For the text-containing cell, return its midpoint in [x, y] coordinate format. 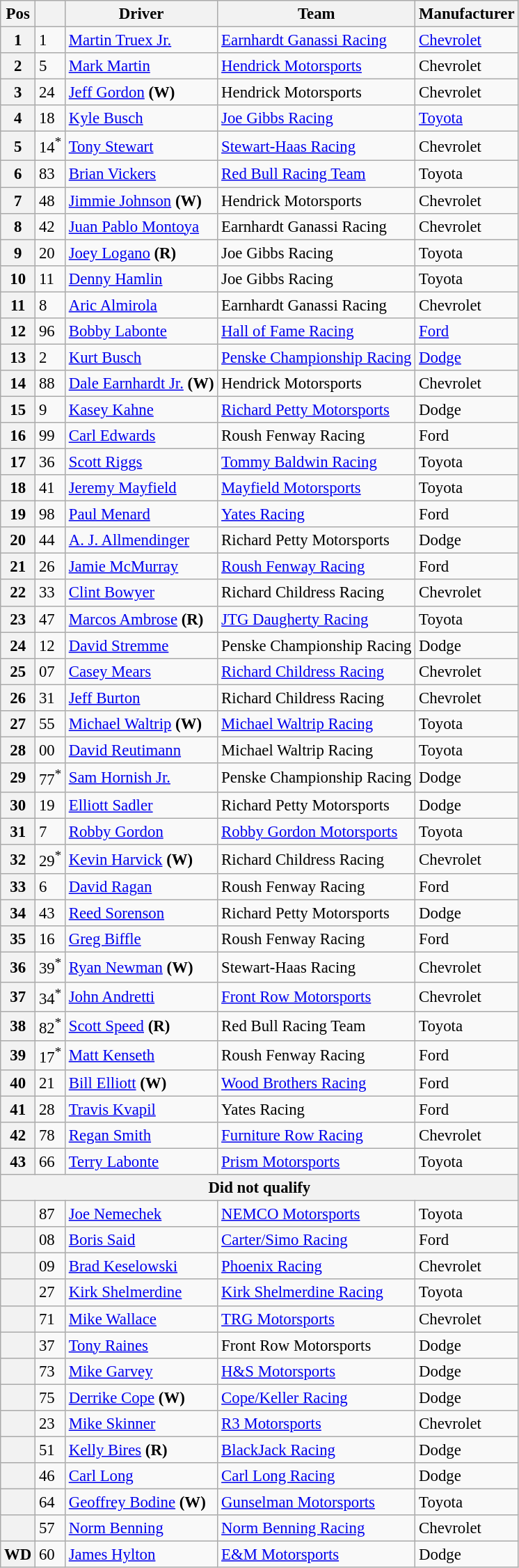
John Andretti [141, 996]
38 [18, 1026]
Pos [18, 14]
Gunselman Motorsports [317, 1502]
Carl Long [141, 1476]
JTG Daugherty Racing [317, 619]
55 [50, 724]
17* [50, 1056]
Joe Nemechek [141, 1214]
30 [18, 806]
Kelly Bires (R) [141, 1450]
60 [50, 1555]
32 [18, 859]
Bill Elliott (W) [141, 1083]
29* [50, 859]
David Stremme [141, 645]
Denny Hamlin [141, 279]
Scott Speed (R) [141, 1026]
Geoffrey Bodine (W) [141, 1502]
NEMCO Motorsports [317, 1214]
BlackJack Racing [317, 1450]
Kurt Busch [141, 357]
44 [50, 540]
TRG Motorsports [317, 1319]
James Hylton [141, 1555]
Greg Biffle [141, 939]
73 [50, 1371]
Mayfield Motorsports [317, 488]
Carl Edwards [141, 436]
Team [317, 14]
Phoenix Racing [317, 1267]
Prism Motorsports [317, 1162]
Kevin Harvick (W) [141, 859]
Regan Smith [141, 1136]
48 [50, 201]
Ryan Newman (W) [141, 967]
David Reutimann [141, 750]
25 [18, 671]
Matt Kenseth [141, 1056]
Elliott Sadler [141, 806]
Terry Labonte [141, 1162]
57 [50, 1528]
Mike Wallace [141, 1319]
Tony Raines [141, 1345]
4 [18, 118]
17 [18, 462]
29 [18, 778]
Kasey Kahne [141, 409]
Robby Gordon [141, 832]
Paul Menard [141, 515]
Robby Gordon Motorsports [317, 832]
82* [50, 1026]
Furniture Row Racing [317, 1136]
Travis Kvapil [141, 1109]
Jamie McMurray [141, 567]
99 [50, 436]
Mark Martin [141, 66]
Hall of Fame Racing [317, 331]
22 [18, 593]
3 [18, 93]
34* [50, 996]
39* [50, 967]
Casey Mears [141, 671]
Reed Sorenson [141, 914]
Manufacturer [467, 14]
Boris Said [141, 1240]
83 [50, 174]
Mike Garvey [141, 1371]
Aric Almirola [141, 305]
Bobby Labonte [141, 331]
Derrike Cope (W) [141, 1397]
77* [50, 778]
09 [50, 1267]
08 [50, 1240]
71 [50, 1319]
Kirk Shelmerdine [141, 1293]
75 [50, 1397]
Juan Pablo Montoya [141, 226]
Norm Benning Racing [317, 1528]
Brad Keselowski [141, 1267]
98 [50, 515]
39 [18, 1056]
14 [18, 384]
15 [18, 409]
Tommy Baldwin Racing [317, 462]
10 [18, 279]
Sam Hornish Jr. [141, 778]
Kirk Shelmerdine Racing [317, 1293]
78 [50, 1136]
14* [50, 146]
Martin Truex Jr. [141, 40]
35 [18, 939]
07 [50, 671]
Michael Waltrip (W) [141, 724]
Wood Brothers Racing [317, 1083]
87 [50, 1214]
H&S Motorsports [317, 1371]
Carl Long Racing [317, 1476]
46 [50, 1476]
E&M Motorsports [317, 1555]
Mike Skinner [141, 1424]
Driver [141, 14]
96 [50, 331]
Norm Benning [141, 1528]
Joey Logano (R) [141, 253]
Jimmie Johnson (W) [141, 201]
R3 Motorsports [317, 1424]
Jeremy Mayfield [141, 488]
51 [50, 1450]
47 [50, 619]
34 [18, 914]
Clint Bowyer [141, 593]
Marcos Ambrose (R) [141, 619]
40 [18, 1083]
Cope/Keller Racing [317, 1397]
David Ragan [141, 887]
Carter/Simo Racing [317, 1240]
13 [18, 357]
Kyle Busch [141, 118]
Tony Stewart [141, 146]
A. J. Allmendinger [141, 540]
Brian Vickers [141, 174]
WD [18, 1555]
Did not qualify [259, 1188]
Scott Riggs [141, 462]
66 [50, 1162]
88 [50, 384]
Dale Earnhardt Jr. (W) [141, 384]
Jeff Gordon (W) [141, 93]
Jeff Burton [141, 698]
00 [50, 750]
64 [50, 1502]
